From the cell containing the given text, extract its center point as (x, y) coordinate. 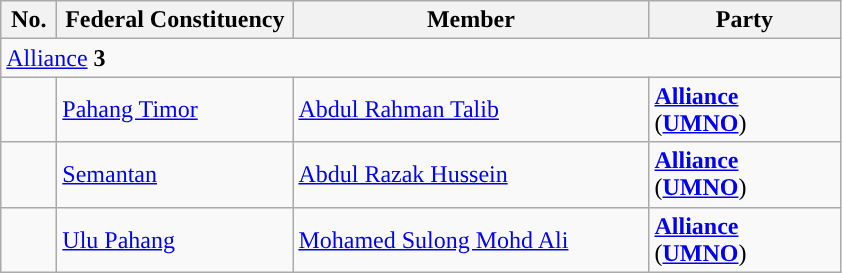
Mohamed Sulong Mohd Ali (471, 240)
Abdul Rahman Talib (471, 110)
Pahang Timor (175, 110)
Federal Constituency (175, 20)
Semantan (175, 174)
No. (29, 20)
Member (471, 20)
Abdul Razak Hussein (471, 174)
Party (744, 20)
Alliance 3 (420, 58)
Ulu Pahang (175, 240)
